Determine the [X, Y] coordinate at the center of the cell enclosing the given text.  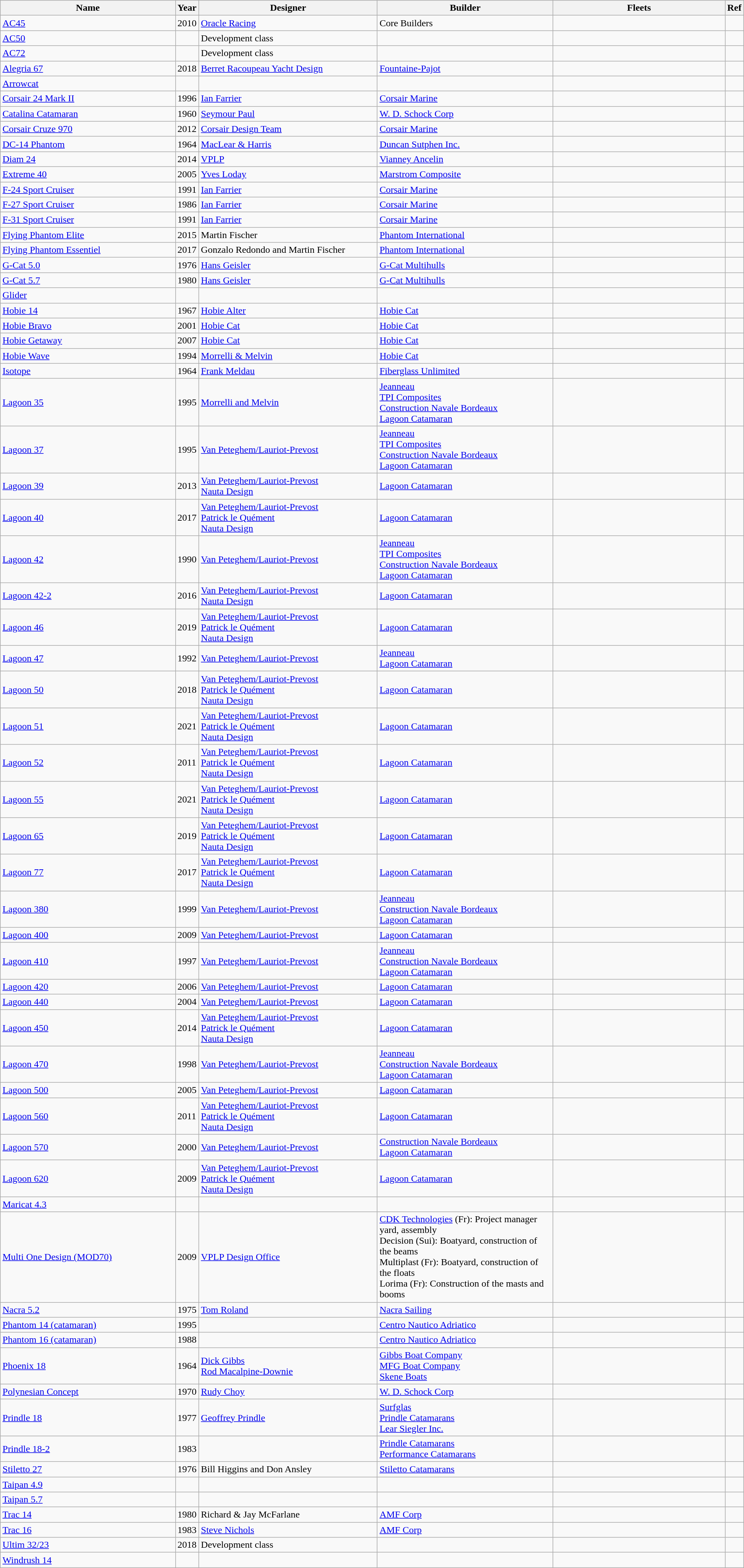
Richard & Jay McFarlane [288, 1515]
F-27 Sport Cruiser [88, 205]
Lagoon 500 [88, 1090]
2010 [187, 23]
Morrelli & Melvin [288, 356]
DC‐14 Phantom [88, 144]
Lagoon 420 [88, 987]
Glider [88, 295]
Morrelli and Melvin [288, 402]
Gibbs Boat CompanyMFG Boat CompanySkene Boats [465, 1366]
Hobie Wave [88, 356]
Hobie Alter [288, 310]
Nacra 5.2 [88, 1310]
F-31 Sport Cruiser [88, 220]
AC72 [88, 53]
Windrush 14 [88, 1560]
Lagoon 46 [88, 627]
2006 [187, 987]
Fountaine-Pajot [465, 68]
Lagoon 450 [88, 1028]
1994 [187, 356]
VPLP [288, 159]
1975 [187, 1310]
Stiletto Catamarans [465, 1469]
AC45 [88, 23]
2015 [187, 235]
G-Cat 5.0 [88, 265]
1970 [187, 1392]
2013 [187, 486]
G-Cat 5.7 [88, 280]
Lagoon 40 [88, 517]
2012 [187, 129]
1992 [187, 658]
Builder [465, 8]
Lagoon 400 [88, 935]
Lagoon 51 [88, 726]
Prindle 18-2 [88, 1448]
F-24 Sport Cruiser [88, 190]
1977 [187, 1417]
Lagoon 42-2 [88, 596]
MacLear & Harris [288, 144]
2000 [187, 1147]
Trac 16 [88, 1530]
Year [187, 8]
2007 [187, 341]
Construction Navale BordeauxLagoon Catamaran [465, 1147]
Multi One Design (MOD70) [88, 1257]
Duncan Sutphen Inc. [465, 144]
Lagoon 50 [88, 690]
Seymour Paul [288, 114]
Prindle CatamaransPerformance Catamarans [465, 1448]
Frank Meldau [288, 371]
Lagoon 35 [88, 402]
2016 [187, 596]
Phantom 16 (catamaran) [88, 1340]
VPLP Design Office [288, 1257]
Marstrom Composite [465, 174]
Lagoon 560 [88, 1116]
Corsair Design Team [288, 129]
Phantom 14 (catamaran) [88, 1325]
Lagoon 620 [88, 1178]
Vianney Ancelin [465, 159]
Alegria 67 [88, 68]
Lagoon 410 [88, 961]
1999 [187, 909]
Martin Fischer [288, 235]
Isotope [88, 371]
1988 [187, 1340]
1967 [187, 310]
JeanneauLagoon Catamaran [465, 658]
Phoenix 18 [88, 1366]
Designer [288, 8]
Lagoon 37 [88, 449]
Lagoon 65 [88, 836]
Taipan 4.9 [88, 1485]
Lagoon 55 [88, 799]
Trac 14 [88, 1515]
Name [88, 8]
Maricat 4.3 [88, 1204]
Lagoon 42 [88, 560]
Geoffrey Prindle [288, 1417]
2004 [187, 1002]
Core Builders [465, 23]
Lagoon 380 [88, 909]
Fleets [639, 8]
1998 [187, 1064]
Steve Nichols [288, 1530]
Hobie Getaway [88, 341]
Lagoon 39 [88, 486]
Rudy Choy [288, 1392]
Berret Racoupeau Yacht Design [288, 68]
Lagoon 570 [88, 1147]
Nacra Sailing [465, 1310]
Yves Loday [288, 174]
Hobie 14 [88, 310]
Lagoon 77 [88, 872]
1960 [187, 114]
Prindle 18 [88, 1417]
Ultim 32/23 [88, 1545]
Lagoon 52 [88, 763]
Ref [734, 8]
Lagoon 440 [88, 1002]
1997 [187, 961]
Oracle Racing [288, 23]
Flying Phantom Essentiel [88, 250]
SurfglasPrindle CatamaransLear Siegler Inc. [465, 1417]
Flying Phantom Elite [88, 235]
Extreme 40 [88, 174]
AC50 [88, 38]
Polynesian Concept [88, 1392]
Lagoon 470 [88, 1064]
Taipan 5.7 [88, 1500]
Arrowcat [88, 83]
Diam 24 [88, 159]
1996 [187, 99]
Tom Roland [288, 1310]
Dick GibbsRod Macalpine-Downie [288, 1366]
Catalina Catamaran [88, 114]
Hobie Bravo [88, 326]
1986 [187, 205]
Bill Higgins and Don Ansley [288, 1469]
Corsair 24 Mark II [88, 99]
Fiberglass Unlimited [465, 371]
1990 [187, 560]
Lagoon 47 [88, 658]
Gonzalo Redondo and Martin Fischer [288, 250]
2001 [187, 326]
Corsair Cruze 970 [88, 129]
Stiletto 27 [88, 1469]
